Find where the given text appears and provide that cell's center as (x, y) coordinate. 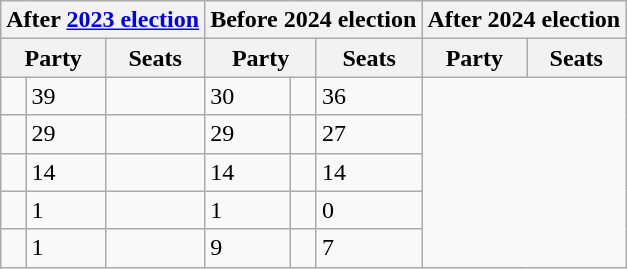
39 (66, 96)
After 2023 election (103, 20)
30 (248, 96)
Before 2024 election (314, 20)
0 (368, 210)
After 2024 election (524, 20)
9 (248, 248)
27 (368, 134)
7 (368, 248)
36 (368, 96)
